Search for the cell housing the specified text and yield its (x, y) center coordinate. 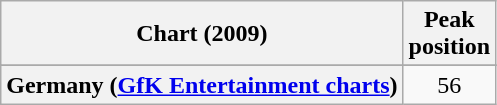
Peakposition (449, 34)
Germany (GfK Entertainment charts) (202, 85)
56 (449, 85)
Chart (2009) (202, 34)
